Identify which cell holds the provided text, then report its [X, Y] central coordinate. 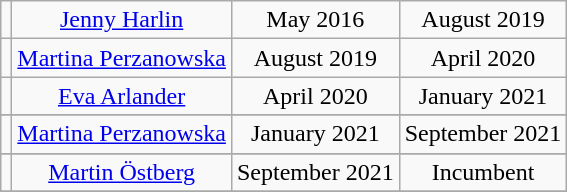
May 2016 [315, 20]
Incumbent [483, 172]
Eva Arlander [122, 96]
Martin Östberg [122, 172]
Jenny Harlin [122, 20]
